Find where the given text appears and provide that cell's center as [X, Y] coordinate. 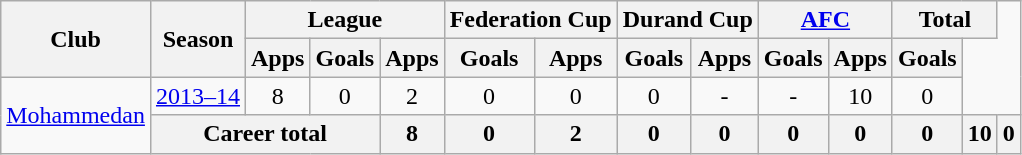
Total [944, 20]
2013–14 [198, 96]
Club [76, 39]
Mohammedan [76, 115]
Career total [264, 134]
League [346, 20]
AFC [825, 20]
Federation Cup [530, 20]
Durand Cup [688, 20]
Season [198, 39]
